From the cell containing the given text, extract its center point as [X, Y] coordinate. 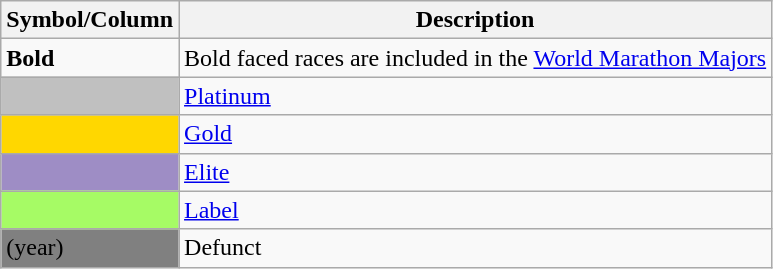
Bold faced races are included in the World Marathon Majors [476, 58]
Platinum [476, 96]
Gold [476, 134]
Symbol/Column [90, 20]
Defunct [476, 248]
Elite [476, 172]
Bold [90, 58]
Label [476, 210]
(year) [90, 248]
Description [476, 20]
